Extract the [X, Y] coordinate from the center of the cell holding the provided text.  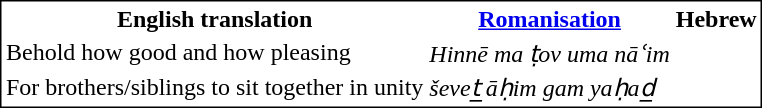
ševet̲ āḥim gam yaḥad̲ [550, 88]
English translation [214, 19]
Behold how good and how pleasing [214, 54]
Hebrew [716, 19]
Romanisation [550, 19]
Hinnē ma ṭov uma nāʿim [550, 54]
For brothers/siblings to sit together in unity [214, 88]
